Provide the (x, y) coordinate of the cell's center where the given text is located.  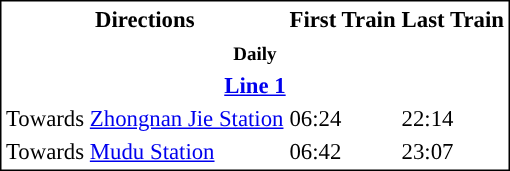
Towards Zhongnan Jie Station (144, 119)
23:07 (452, 151)
06:42 (342, 151)
Last Train (452, 19)
First Train (342, 19)
Directions (144, 19)
22:14 (452, 119)
Towards Mudu Station (144, 151)
06:24 (342, 119)
Daily (254, 53)
Line 1 (254, 85)
